Locate the cell with the specified text and output its (X, Y) center coordinate. 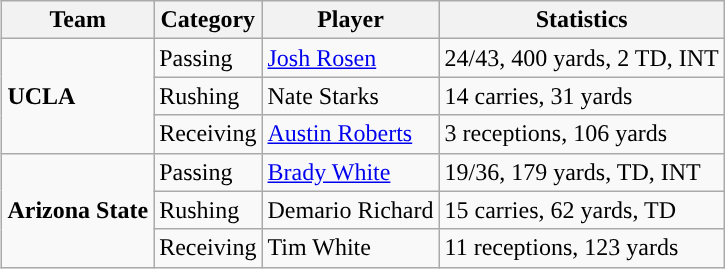
Austin Roberts (350, 134)
19/36, 179 yards, TD, INT (582, 172)
UCLA (78, 96)
Team (78, 20)
Josh Rosen (350, 58)
Category (208, 20)
3 receptions, 106 yards (582, 134)
Nate Starks (350, 96)
Demario Richard (350, 210)
Arizona State (78, 210)
Statistics (582, 20)
Tim White (350, 248)
11 receptions, 123 yards (582, 248)
14 carries, 31 yards (582, 96)
Player (350, 20)
Brady White (350, 172)
24/43, 400 yards, 2 TD, INT (582, 58)
15 carries, 62 yards, TD (582, 210)
